Output the (x, y) coordinate of the center of the cell containing the given text.  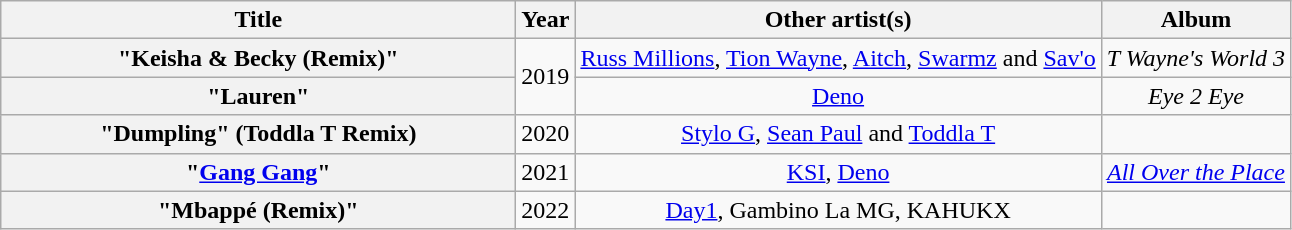
KSI, Deno (838, 172)
Russ Millions, Tion Wayne, Aitch, Swarmz and Sav'o (838, 58)
2021 (546, 172)
"Keisha & Becky (Remix)" (258, 58)
Day1, Gambino La MG, KAHUKX (838, 210)
"Mbappé (Remix)" (258, 210)
2020 (546, 134)
"Dumpling" (Toddla T Remix) (258, 134)
T Wayne's World 3 (1196, 58)
Eye 2 Eye (1196, 96)
2022 (546, 210)
Album (1196, 20)
2019 (546, 77)
Title (258, 20)
"Lauren" (258, 96)
Other artist(s) (838, 20)
"Gang Gang" (258, 172)
Deno (838, 96)
All Over the Place (1196, 172)
Stylo G, Sean Paul and Toddla T (838, 134)
Year (546, 20)
